Find where the given text appears and provide that cell's center as (X, Y) coordinate. 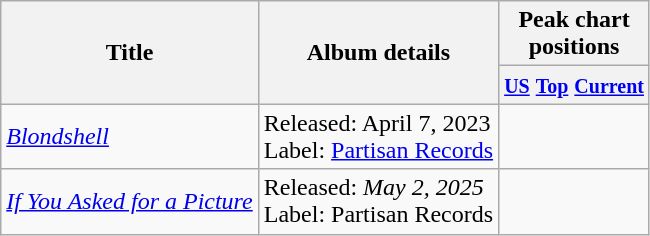
If You Asked for a Picture (130, 202)
Peak chartpositions (574, 34)
US Top Current (574, 85)
Released: April 7, 2023Label: Partisan Records (378, 136)
Title (130, 52)
Blondshell (130, 136)
Released: May 2, 2025Label: Partisan Records (378, 202)
Album details (378, 52)
